Provide the (X, Y) coordinate of the cell's center where the given text is located.  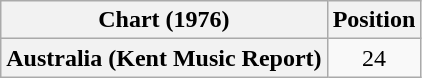
Position (374, 20)
Chart (1976) (164, 20)
24 (374, 58)
Australia (Kent Music Report) (164, 58)
